Extract the [X, Y] coordinate from the center of the cell holding the provided text.  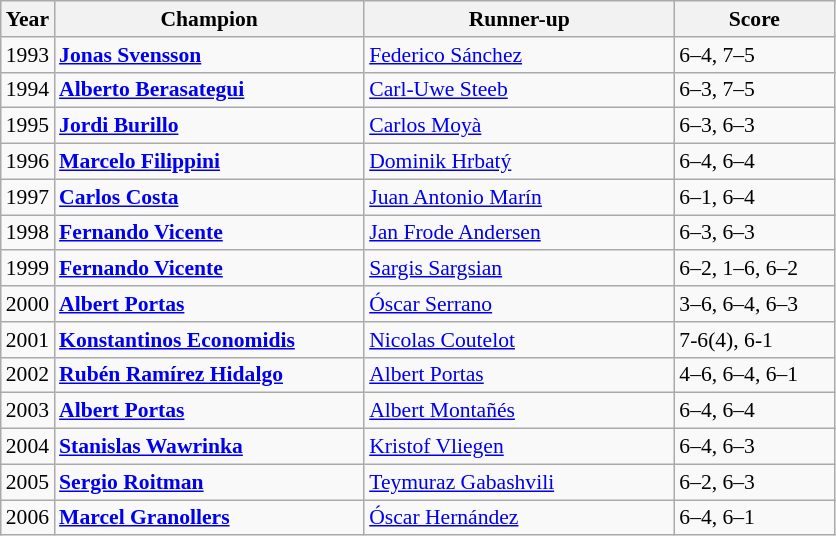
Alberto Berasategui [209, 90]
6–2, 6–3 [754, 482]
2003 [28, 411]
1997 [28, 197]
1995 [28, 126]
Jordi Burillo [209, 126]
Konstantinos Economidis [209, 340]
Champion [209, 19]
Runner-up [519, 19]
6–2, 1–6, 6–2 [754, 269]
2004 [28, 447]
Rubén Ramírez Hidalgo [209, 375]
2000 [28, 304]
Marcelo Filippini [209, 162]
Teymuraz Gabashvili [519, 482]
Óscar Serrano [519, 304]
Score [754, 19]
Jan Frode Andersen [519, 233]
Jonas Svensson [209, 55]
1999 [28, 269]
Óscar Hernández [519, 518]
6–4, 6–1 [754, 518]
6–1, 6–4 [754, 197]
Nicolas Coutelot [519, 340]
Marcel Granollers [209, 518]
Carl-Uwe Steeb [519, 90]
6–4, 7–5 [754, 55]
2001 [28, 340]
Year [28, 19]
1998 [28, 233]
Albert Montañés [519, 411]
Sargis Sargsian [519, 269]
Juan Antonio Marín [519, 197]
1994 [28, 90]
6–3, 7–5 [754, 90]
4–6, 6–4, 6–1 [754, 375]
Carlos Costa [209, 197]
1993 [28, 55]
2006 [28, 518]
Federico Sánchez [519, 55]
Sergio Roitman [209, 482]
7-6(4), 6-1 [754, 340]
Stanislas Wawrinka [209, 447]
Dominik Hrbatý [519, 162]
2005 [28, 482]
3–6, 6–4, 6–3 [754, 304]
6–4, 6–3 [754, 447]
Kristof Vliegen [519, 447]
2002 [28, 375]
1996 [28, 162]
Carlos Moyà [519, 126]
